Scan for the cell matching the given text and deliver its (X, Y) coordinate at center. 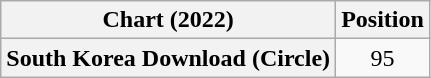
Chart (2022) (168, 20)
95 (383, 58)
South Korea Download (Circle) (168, 58)
Position (383, 20)
